Provide the (X, Y) coordinate of the cell's center where the given text is located.  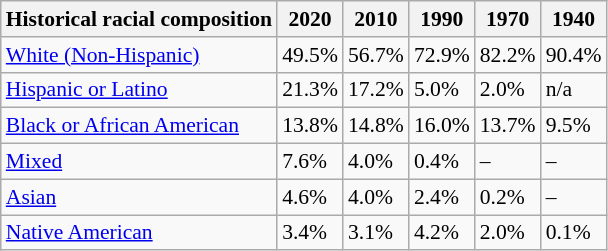
14.8% (376, 126)
1990 (442, 19)
2.4% (442, 197)
49.5% (310, 55)
21.3% (310, 90)
Native American (139, 233)
3.4% (310, 233)
Mixed (139, 162)
2010 (376, 19)
7.6% (310, 162)
n/a (574, 90)
0.2% (508, 197)
0.1% (574, 233)
90.4% (574, 55)
Historical racial composition (139, 19)
1940 (574, 19)
Asian (139, 197)
White (Non-Hispanic) (139, 55)
5.0% (442, 90)
3.1% (376, 233)
17.2% (376, 90)
9.5% (574, 126)
16.0% (442, 126)
2020 (310, 19)
1970 (508, 19)
82.2% (508, 55)
13.7% (508, 126)
56.7% (376, 55)
4.6% (310, 197)
4.2% (442, 233)
Black or African American (139, 126)
13.8% (310, 126)
0.4% (442, 162)
Hispanic or Latino (139, 90)
72.9% (442, 55)
